Identify which cell holds the provided text, then report its (x, y) central coordinate. 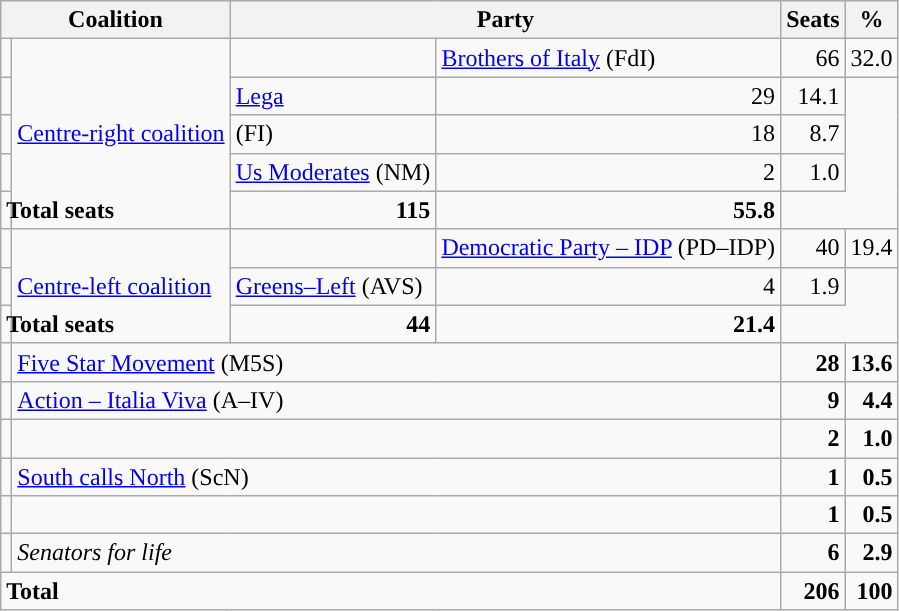
4 (608, 286)
Democratic Party – IDP (PD–IDP) (608, 248)
28 (813, 362)
100 (872, 591)
(FI) (333, 134)
14.1 (813, 96)
Coalition (116, 20)
40 (813, 248)
% (872, 20)
32.0 (872, 58)
Total (391, 591)
6 (813, 553)
Lega (333, 96)
South calls North (ScN) (396, 477)
1.9 (813, 286)
2.9 (872, 553)
19.4 (872, 248)
206 (813, 591)
Senators for life (396, 553)
Brothers of Italy (FdI) (608, 58)
Greens–Left (AVS) (333, 286)
4.4 (872, 400)
Centre-right coalition (121, 134)
Us Moderates (NM) (333, 172)
66 (813, 58)
21.4 (608, 324)
9 (813, 400)
55.8 (608, 210)
Action – Italia Viva (A–IV) (396, 400)
18 (608, 134)
Five Star Movement (M5S) (396, 362)
44 (333, 324)
8.7 (813, 134)
13.6 (872, 362)
Seats (813, 20)
115 (333, 210)
Centre-left coalition (121, 286)
29 (608, 96)
Party (505, 20)
